Extract the [x, y] coordinate from the center of the cell holding the provided text.  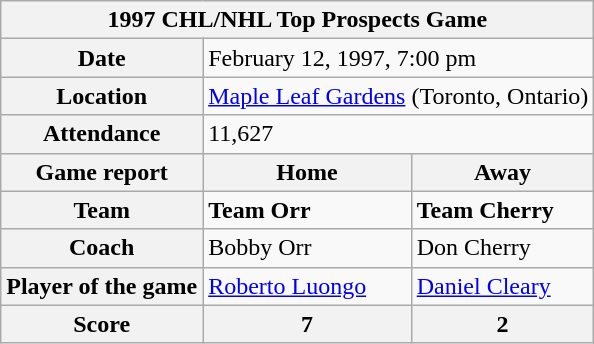
Attendance [102, 134]
11,627 [398, 134]
Team Cherry [502, 210]
Location [102, 96]
February 12, 1997, 7:00 pm [398, 58]
Team Orr [308, 210]
Player of the game [102, 286]
Daniel Cleary [502, 286]
Bobby Orr [308, 248]
2 [502, 324]
Game report [102, 172]
Away [502, 172]
1997 CHL/NHL Top Prospects Game [298, 20]
Don Cherry [502, 248]
Score [102, 324]
7 [308, 324]
Home [308, 172]
Date [102, 58]
Team [102, 210]
Roberto Luongo [308, 286]
Maple Leaf Gardens (Toronto, Ontario) [398, 96]
Coach [102, 248]
